Find where the given text appears and provide that cell's center as (X, Y) coordinate. 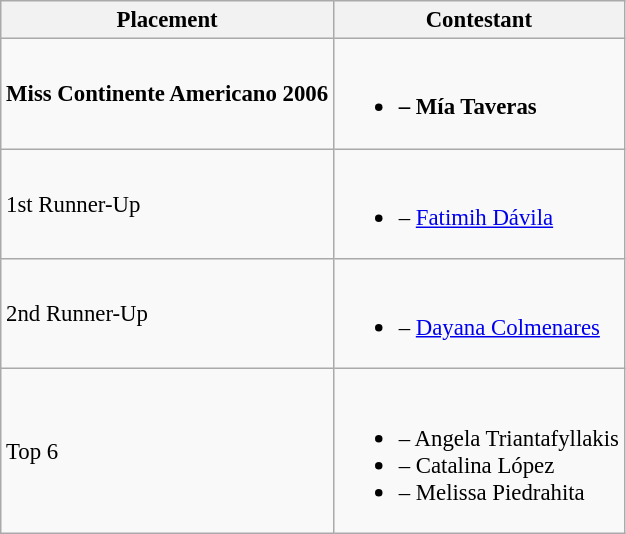
– Angela Triantafyllakis – Catalina López – Melissa Piedrahita (478, 451)
Miss Continente Americano 2006 (168, 94)
Placement (168, 20)
2nd Runner-Up (168, 314)
Top 6 (168, 451)
Contestant (478, 20)
1st Runner-Up (168, 204)
– Mía Taveras (478, 94)
– Fatimih Dávila (478, 204)
– Dayana Colmenares (478, 314)
